Return [x, y] of the center of cell containing provided text 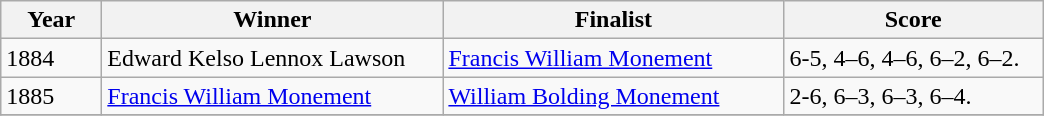
Edward Kelso Lennox Lawson [272, 58]
Score [914, 20]
1885 [52, 96]
Finalist [614, 20]
Winner [272, 20]
1884 [52, 58]
6-5, 4–6, 4–6, 6–2, 6–2. [914, 58]
2-6, 6–3, 6–3, 6–4. [914, 96]
William Bolding Monement [614, 96]
Year [52, 20]
